Return the (X, Y) coordinate for the center point of the cell that contains the specified text.  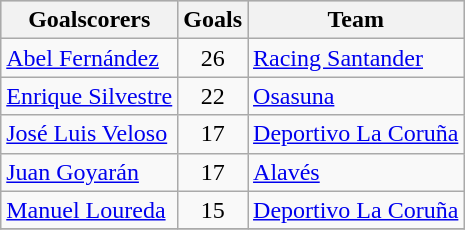
Abel Fernández (90, 58)
Enrique Silvestre (90, 96)
22 (213, 96)
Juan Goyarán (90, 172)
15 (213, 210)
José Luis Veloso (90, 134)
Manuel Loureda (90, 210)
Racing Santander (356, 58)
Team (356, 20)
Goals (213, 20)
26 (213, 58)
Goalscorers (90, 20)
Alavés (356, 172)
Osasuna (356, 96)
